Determine the (X, Y) coordinate at the center of the cell enclosing the given text.  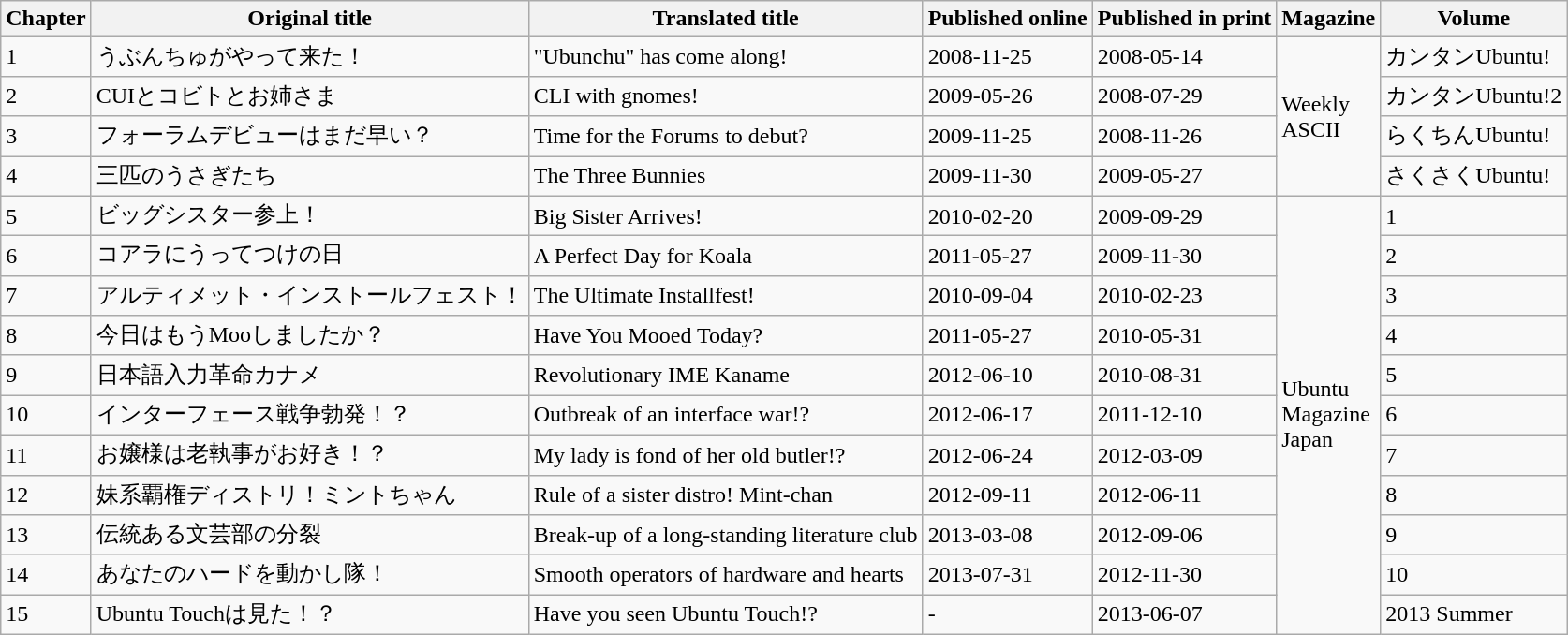
2012-09-06 (1184, 536)
2013-03-08 (1008, 536)
The Three Bunnies (725, 176)
Have you seen Ubuntu Touch!? (725, 614)
ビッグシスター参上！ (309, 215)
Revolutionary IME Kaname (725, 375)
今日はもうMooしましたか？ (309, 335)
2009-05-27 (1184, 176)
らくちんUbuntu! (1474, 137)
Break-up of a long-standing literature club (725, 536)
インターフェース戦争勃発！？ (309, 416)
2012-06-11 (1184, 495)
2012-03-09 (1184, 455)
2008-11-26 (1184, 137)
フォーラムデビューはまだ早い？ (309, 137)
2012-06-10 (1008, 375)
Volume (1474, 19)
Outbreak of an interface war!? (725, 416)
Magazine (1328, 19)
三匹のうさぎたち (309, 176)
2010-05-31 (1184, 335)
2013-07-31 (1008, 575)
2008-11-25 (1008, 56)
2010-09-04 (1008, 296)
妹系覇権ディストリ！ミントちゃん (309, 495)
お嬢様は老執事がお好き！？ (309, 455)
アルティメット・インストールフェスト！ (309, 296)
日本語入力革命カナメ (309, 375)
カンタンUbuntu!2 (1474, 96)
伝統ある文芸部の分裂 (309, 536)
The Ultimate Installfest! (725, 296)
12 (46, 495)
- (1008, 614)
カンタンUbuntu! (1474, 56)
2010-02-23 (1184, 296)
Ubuntu Magazine Japan (1328, 415)
Original title (309, 19)
あなたのハードを動かし隊！ (309, 575)
2008-07-29 (1184, 96)
Weekly ASCII (1328, 116)
My lady is fond of her old butler!? (725, 455)
Ubuntu Touchは見た！？ (309, 614)
Time for the Forums to debut? (725, 137)
うぶんちゅがやって来た！ (309, 56)
13 (46, 536)
さくさくUbuntu! (1474, 176)
2009-09-29 (1184, 215)
2013-06-07 (1184, 614)
2008-05-14 (1184, 56)
Smooth operators of hardware and hearts (725, 575)
2011-12-10 (1184, 416)
2012-09-11 (1008, 495)
Chapter (46, 19)
Published online (1008, 19)
11 (46, 455)
2013 Summer (1474, 614)
2012-06-17 (1008, 416)
2010-02-20 (1008, 215)
Big Sister Arrives! (725, 215)
15 (46, 614)
CLI with gnomes! (725, 96)
14 (46, 575)
2009-11-25 (1008, 137)
Rule of a sister distro! Mint-chan (725, 495)
A Perfect Day for Koala (725, 257)
Have You Mooed Today? (725, 335)
2010-08-31 (1184, 375)
2012-11-30 (1184, 575)
コアラにうってつけの日 (309, 257)
2012-06-24 (1008, 455)
CUIとコビトとお姉さま (309, 96)
2009-05-26 (1008, 96)
Translated title (725, 19)
"Ubunchu" has come along! (725, 56)
Published in print (1184, 19)
